Determine the (x, y) coordinate at the center of the cell enclosing the given text.  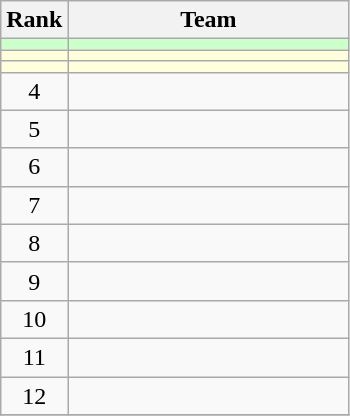
4 (34, 91)
6 (34, 167)
7 (34, 205)
8 (34, 243)
11 (34, 357)
Team (208, 20)
5 (34, 129)
9 (34, 281)
Rank (34, 20)
12 (34, 395)
10 (34, 319)
